Output the (x, y) coordinate of the center of the cell containing the given text.  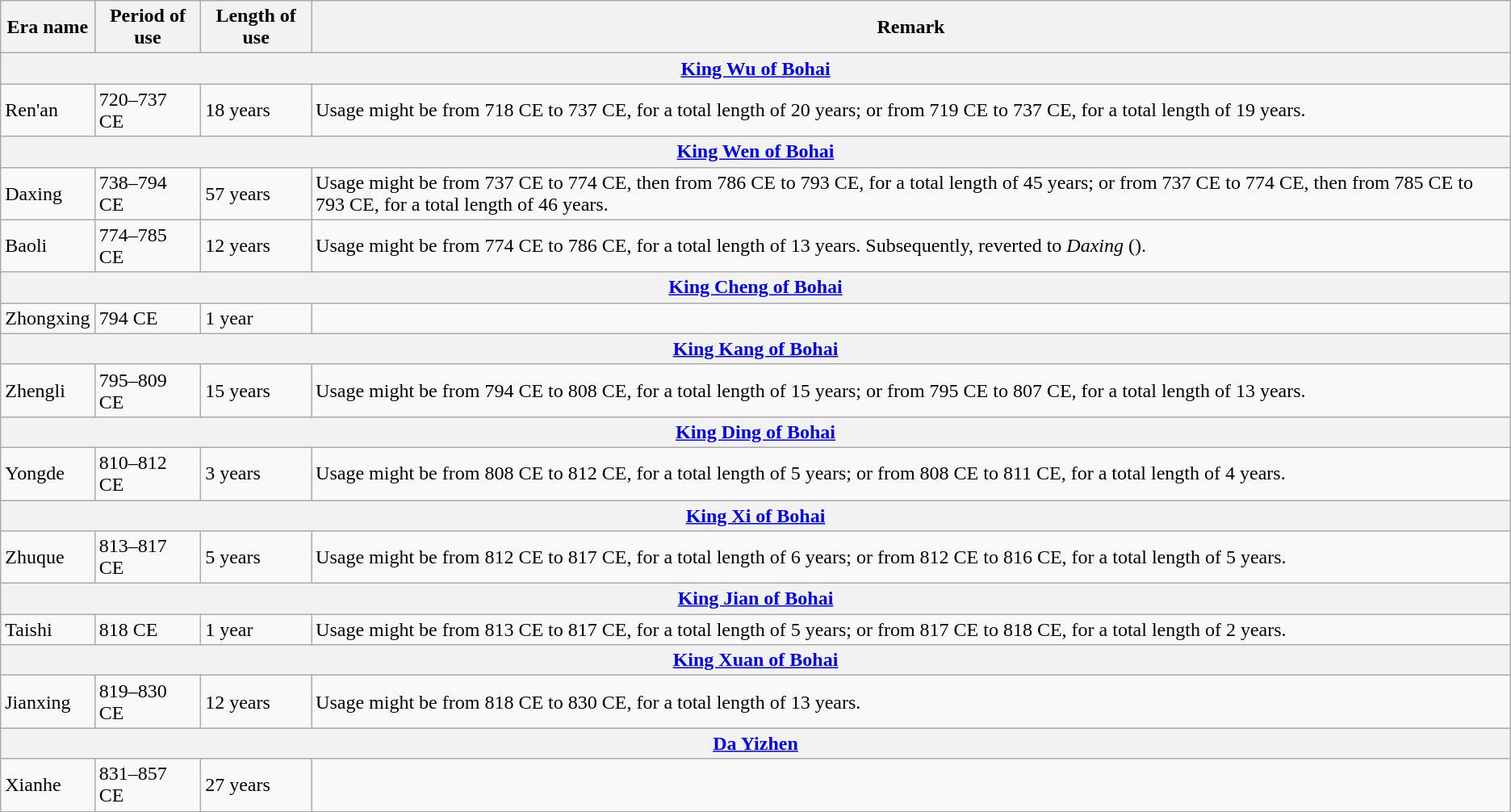
819–830 CE (148, 702)
Usage might be from 812 CE to 817 CE, for a total length of 6 years; or from 812 CE to 816 CE, for a total length of 5 years. (911, 557)
Jianxing (48, 702)
831–857 CE (148, 785)
Ren'an (48, 110)
Yongde (48, 473)
Usage might be from 813 CE to 817 CE, for a total length of 5 years; or from 817 CE to 818 CE, for a total length of 2 years. (911, 630)
Baoli (48, 245)
King Wen of Bohai (755, 152)
57 years (257, 194)
Remark (911, 27)
738–794 CE (148, 194)
King Xi of Bohai (755, 516)
Usage might be from 818 CE to 830 CE, for a total length of 13 years. (911, 702)
3 years (257, 473)
Taishi (48, 630)
27 years (257, 785)
Zhengli (48, 391)
18 years (257, 110)
794 CE (148, 318)
Length of use (257, 27)
Zhuque (48, 557)
Xianhe (48, 785)
813–817 CE (148, 557)
Era name (48, 27)
774–785 CE (148, 245)
720–737 CE (148, 110)
Usage might be from 808 CE to 812 CE, for a total length of 5 years; or from 808 CE to 811 CE, for a total length of 4 years. (911, 473)
Usage might be from 718 CE to 737 CE, for a total length of 20 years; or from 719 CE to 737 CE, for a total length of 19 years. (911, 110)
5 years (257, 557)
King Xuan of Bohai (755, 660)
810–812 CE (148, 473)
Usage might be from 774 CE to 786 CE, for a total length of 13 years. Subsequently, reverted to Daxing (). (911, 245)
Zhongxing (48, 318)
818 CE (148, 630)
King Jian of Bohai (755, 599)
King Cheng of Bohai (755, 287)
Daxing (48, 194)
795–809 CE (148, 391)
King Kang of Bohai (755, 349)
15 years (257, 391)
Period of use (148, 27)
King Wu of Bohai (755, 69)
Da Yizhen (755, 743)
Usage might be from 794 CE to 808 CE, for a total length of 15 years; or from 795 CE to 807 CE, for a total length of 13 years. (911, 391)
King Ding of Bohai (755, 432)
